Provide the [x, y] coordinate of the cell's center where the given text is located.  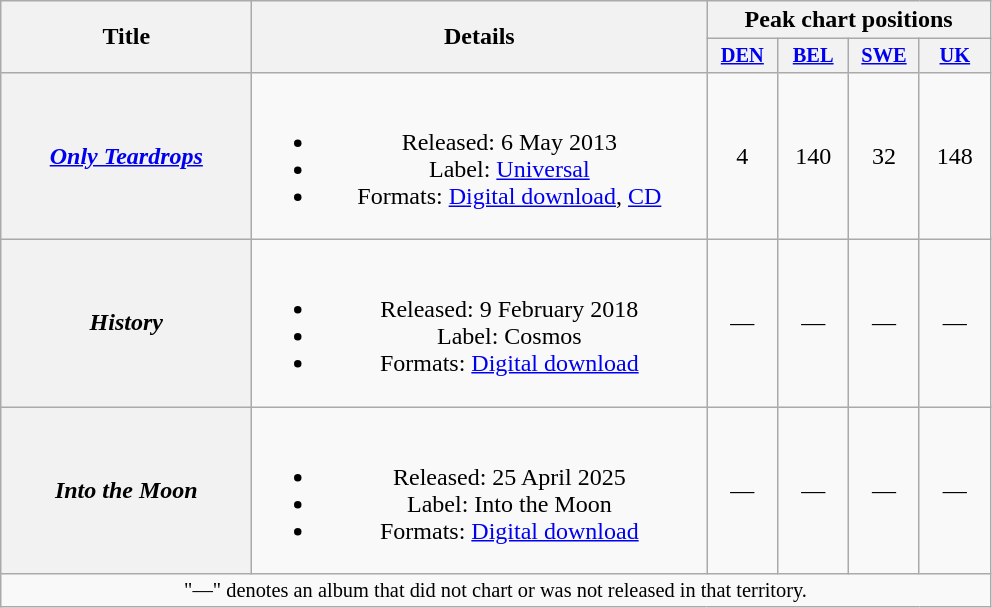
DEN [742, 56]
140 [814, 156]
Only Teardrops [126, 156]
Title [126, 37]
Released: 9 February 2018Label: CosmosFormats: Digital download [480, 324]
Released: 6 May 2013Label: UniversalFormats: Digital download, CD [480, 156]
Into the Moon [126, 490]
BEL [814, 56]
SWE [884, 56]
148 [954, 156]
Released: 25 April 2025Label: Into the MoonFormats: Digital download [480, 490]
32 [884, 156]
UK [954, 56]
History [126, 324]
Peak chart positions [848, 20]
4 [742, 156]
"—" denotes an album that did not chart or was not released in that territory. [496, 591]
Details [480, 37]
